Identify which cell holds the provided text, then report its (x, y) central coordinate. 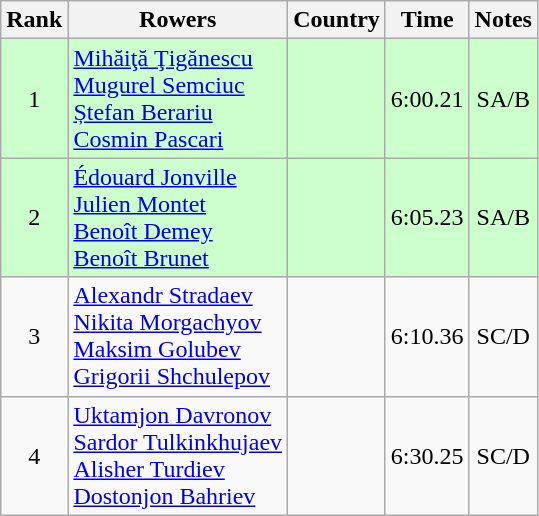
Mihăiţă ŢigănescuMugurel SemciucȘtefan BerariuCosmin Pascari (178, 98)
Édouard JonvilleJulien MontetBenoît DemeyBenoît Brunet (178, 218)
6:30.25 (427, 456)
3 (34, 336)
Alexandr StradaevNikita MorgachyovMaksim GolubevGrigorii Shchulepov (178, 336)
2 (34, 218)
1 (34, 98)
Notes (503, 20)
6:00.21 (427, 98)
6:05.23 (427, 218)
Rank (34, 20)
Rowers (178, 20)
Country (337, 20)
Uktamjon DavronovSardor TulkinkhujaevAlisher TurdievDostonjon Bahriev (178, 456)
Time (427, 20)
6:10.36 (427, 336)
4 (34, 456)
